Extract the (x, y) coordinate from the center of the cell holding the provided text.  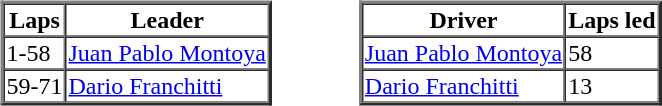
13 (612, 86)
Laps led (612, 20)
Laps (35, 20)
Driver (464, 20)
58 (612, 52)
59-71 (35, 86)
1-58 (35, 52)
Leader (166, 20)
